Scan for the cell matching the given text and deliver its [x, y] coordinate at center. 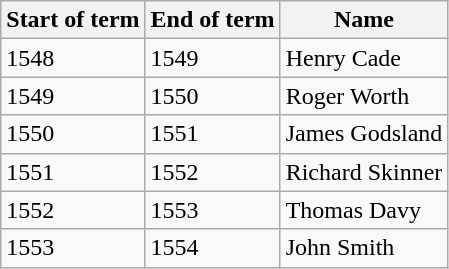
Richard Skinner [364, 172]
1548 [73, 58]
End of term [212, 20]
Thomas Davy [364, 210]
Roger Worth [364, 96]
1554 [212, 248]
James Godsland [364, 134]
Start of term [73, 20]
John Smith [364, 248]
Name [364, 20]
Henry Cade [364, 58]
